Return the [X, Y] coordinate for the center point of the cell that contains the specified text.  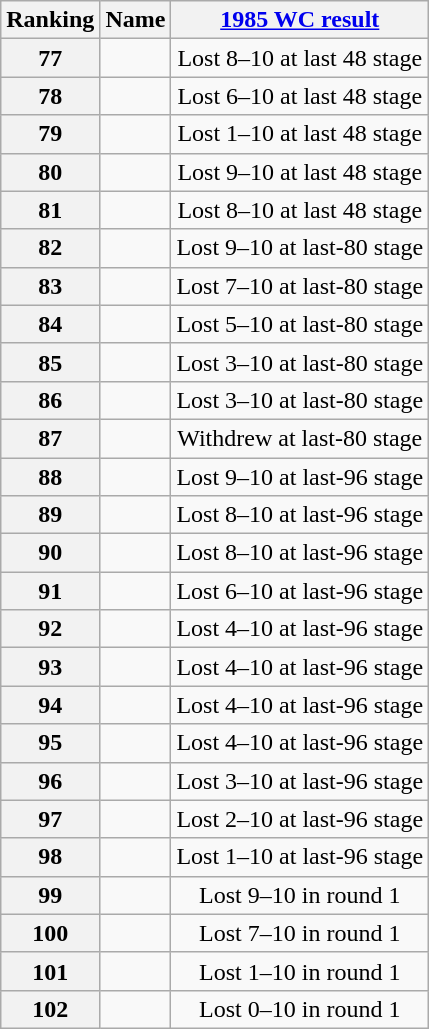
Lost 6–10 at last-96 stage [300, 591]
Lost 1–10 in round 1 [300, 971]
Lost 9–10 at last 48 stage [300, 172]
Lost 5–10 at last-80 stage [300, 324]
Lost 0–10 in round 1 [300, 1009]
93 [50, 667]
Lost 1–10 at last 48 stage [300, 134]
Lost 7–10 in round 1 [300, 933]
1985 WC result [300, 20]
Lost 2–10 at last-96 stage [300, 819]
79 [50, 134]
87 [50, 438]
85 [50, 362]
80 [50, 172]
98 [50, 857]
101 [50, 971]
Lost 9–10 at last-80 stage [300, 248]
94 [50, 705]
Lost 7–10 at last-80 stage [300, 286]
96 [50, 781]
Lost 9–10 in round 1 [300, 895]
102 [50, 1009]
84 [50, 324]
90 [50, 553]
Lost 9–10 at last-96 stage [300, 477]
100 [50, 933]
89 [50, 515]
86 [50, 400]
Lost 6–10 at last 48 stage [300, 96]
99 [50, 895]
83 [50, 286]
82 [50, 248]
95 [50, 743]
88 [50, 477]
Ranking [50, 20]
97 [50, 819]
Lost 3–10 at last-96 stage [300, 781]
92 [50, 629]
78 [50, 96]
77 [50, 58]
81 [50, 210]
91 [50, 591]
Name [136, 20]
Lost 1–10 at last-96 stage [300, 857]
Withdrew at last-80 stage [300, 438]
